From the cell containing the given text, extract its center point as (x, y) coordinate. 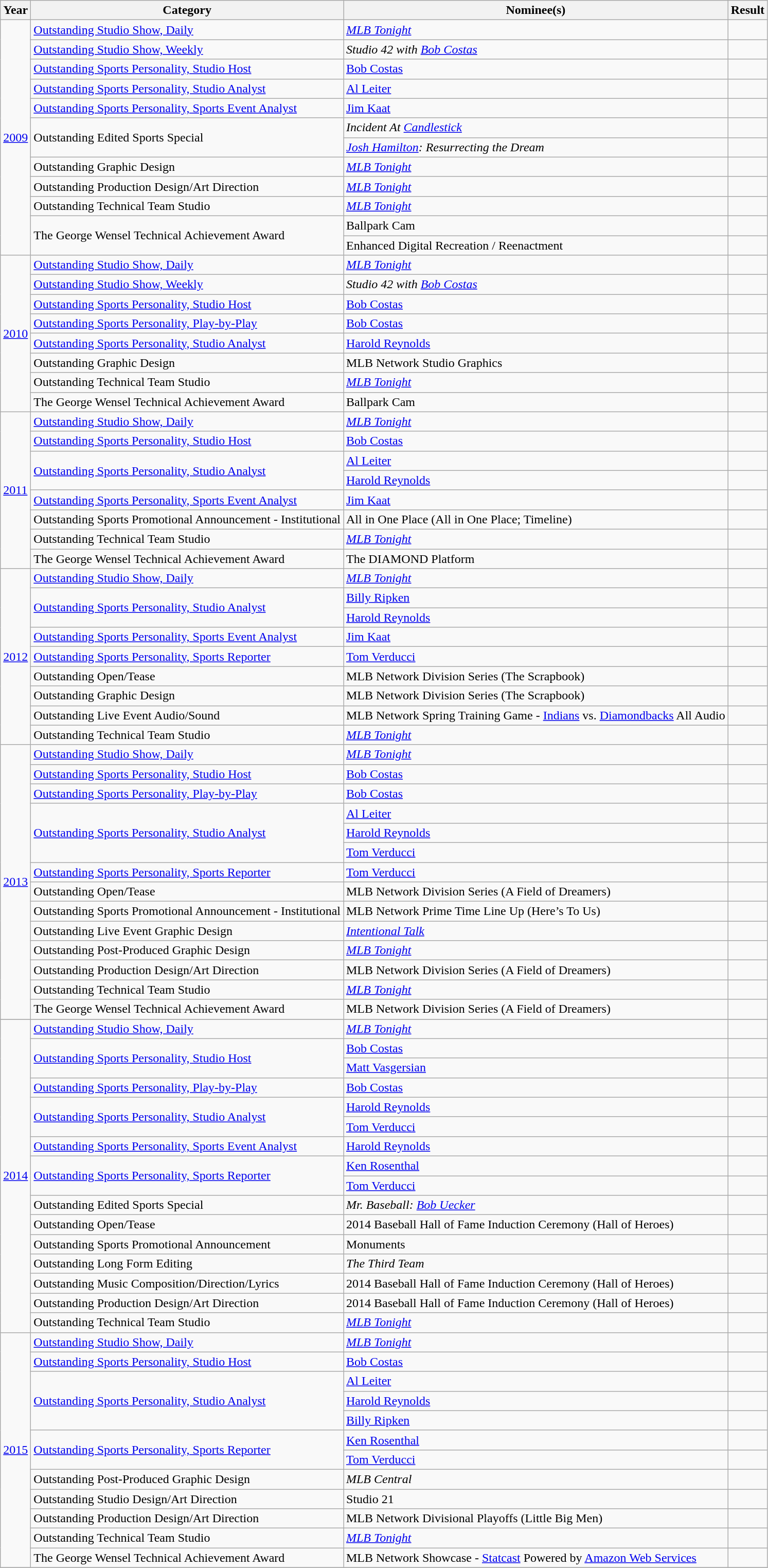
The Third Team (536, 1264)
MLB Network Showcase - Statcast Powered by Amazon Web Services (536, 1558)
MLB Network Spring Training Game - Indians vs. Diamondbacks All Audio (536, 715)
Intentional Talk (536, 931)
MLB Network Divisional Playoffs (Little Big Men) (536, 1519)
Outstanding Live Event Audio/Sound (187, 715)
Outstanding Studio Design/Art Direction (187, 1499)
All in One Place (All in One Place; Timeline) (536, 519)
Matt Vasgersian (536, 1068)
MLB Network Studio Graphics (536, 363)
Outstanding Music Composition/Direction/Lyrics (187, 1283)
2010 (15, 333)
Mr. Baseball: Bob Uecker (536, 1205)
Category (187, 10)
2013 (15, 882)
2009 (15, 138)
2015 (15, 1450)
MLB Network Prime Time Line Up (Here’s To Us) (536, 911)
Outstanding Long Form Editing (187, 1264)
Outstanding Live Event Graphic Design (187, 931)
Monuments (536, 1244)
2014 (15, 1175)
Nominee(s) (536, 10)
Enhanced Digital Recreation / Reenactment (536, 245)
The DIAMOND Platform (536, 558)
Incident At Candlestick (536, 128)
MLB Central (536, 1479)
2011 (15, 490)
Result (747, 10)
Outstanding Sports Promotional Announcement (187, 1244)
Year (15, 10)
Josh Hamilton: Resurrecting the Dream (536, 147)
Studio 21 (536, 1499)
2012 (15, 657)
